Scan for the cell matching the given text and deliver its [X, Y] coordinate at center. 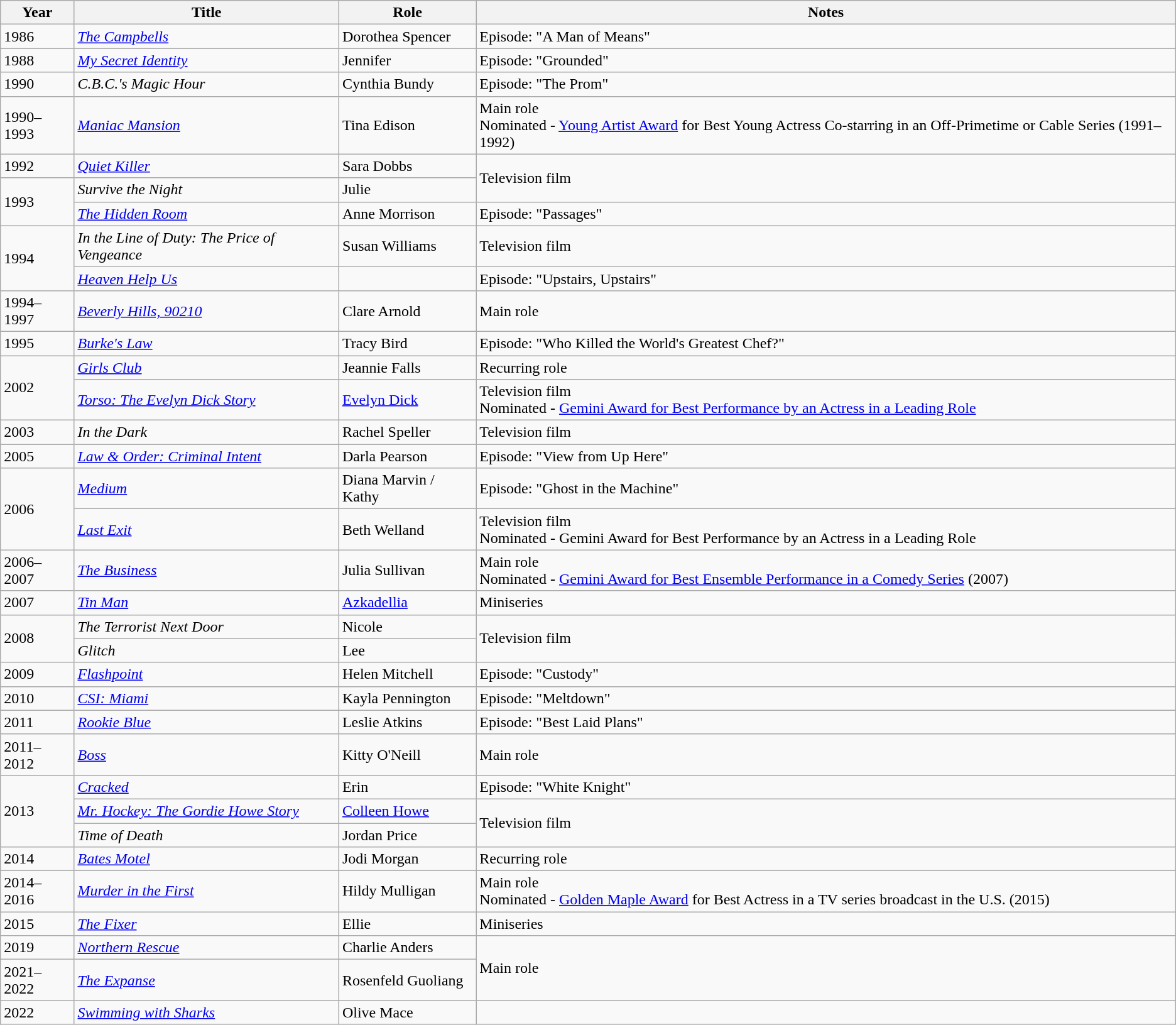
Tin Man [206, 603]
2003 [38, 432]
Time of Death [206, 835]
Episode: "Passages" [825, 214]
2006–2007 [38, 571]
Jodi Morgan [407, 859]
Glitch [206, 650]
Clare Arnold [407, 310]
2011–2012 [38, 754]
In the Line of Duty: The Price of Vengeance [206, 246]
Episode: "A Man of Means" [825, 36]
2002 [38, 388]
Beverly Hills, 90210 [206, 310]
Episode: "Grounded" [825, 60]
The Business [206, 571]
Title [206, 13]
The Fixer [206, 924]
Dorothea Spencer [407, 36]
Helen Mitchell [407, 674]
2008 [38, 639]
Medium [206, 489]
Girls Club [206, 368]
1994 [38, 258]
Main roleNominated - Golden Maple Award for Best Actress in a TV series broadcast in the U.S. (2015) [825, 891]
Flashpoint [206, 674]
The Hidden Room [206, 214]
Episode: "Meltdown" [825, 698]
2006 [38, 509]
Evelyn Dick [407, 400]
Episode: "Best Laid Plans" [825, 722]
Kayla Pennington [407, 698]
Cracked [206, 787]
The Campbells [206, 36]
Episode: "Ghost in the Machine" [825, 489]
Heaven Help Us [206, 278]
Nicole [407, 627]
2019 [38, 948]
Notes [825, 13]
Rookie Blue [206, 722]
In the Dark [206, 432]
1994–1997 [38, 310]
Boss [206, 754]
1992 [38, 166]
2009 [38, 674]
Rachel Speller [407, 432]
Darla Pearson [407, 456]
Julie [407, 190]
2014 [38, 859]
Jordan Price [407, 835]
2014–2016 [38, 891]
1990–1993 [38, 125]
Episode: "Custody" [825, 674]
Episode: "White Knight" [825, 787]
1990 [38, 84]
Rosenfeld Guoliang [407, 980]
Beth Welland [407, 529]
1986 [38, 36]
Azkadellia [407, 603]
Episode: "Upstairs, Upstairs" [825, 278]
Sara Dobbs [407, 166]
Leslie Atkins [407, 722]
2010 [38, 698]
2022 [38, 1012]
2011 [38, 722]
Colleen Howe [407, 811]
Last Exit [206, 529]
Murder in the First [206, 891]
C.B.C.'s Magic Hour [206, 84]
1993 [38, 202]
1988 [38, 60]
Main roleNominated - Gemini Award for Best Ensemble Performance in a Comedy Series (2007) [825, 571]
Diana Marvin / Kathy [407, 489]
2015 [38, 924]
Jeannie Falls [407, 368]
Julia Sullivan [407, 571]
1995 [38, 343]
Year [38, 13]
2021–2022 [38, 980]
Kitty O'Neill [407, 754]
Susan Williams [407, 246]
CSI: Miami [206, 698]
Hildy Mulligan [407, 891]
Tracy Bird [407, 343]
Law & Order: Criminal Intent [206, 456]
Ellie [407, 924]
2005 [38, 456]
Bates Motel [206, 859]
Role [407, 13]
Cynthia Bundy [407, 84]
Survive the Night [206, 190]
Jennifer [407, 60]
Main roleNominated - Young Artist Award for Best Young Actress Co-starring in an Off-Primetime or Cable Series (1991–1992) [825, 125]
The Terrorist Next Door [206, 627]
Northern Rescue [206, 948]
Burke's Law [206, 343]
Lee [407, 650]
My Secret Identity [206, 60]
Olive Mace [407, 1012]
Episode: "Who Killed the World's Greatest Chef?" [825, 343]
Tina Edison [407, 125]
Mr. Hockey: The Gordie Howe Story [206, 811]
Torso: The Evelyn Dick Story [206, 400]
Maniac Mansion [206, 125]
Quiet Killer [206, 166]
Episode: "The Prom" [825, 84]
Erin [407, 787]
The Expanse [206, 980]
Episode: "View from Up Here" [825, 456]
Charlie Anders [407, 948]
2013 [38, 811]
Swimming with Sharks [206, 1012]
Anne Morrison [407, 214]
2007 [38, 603]
